Identify which cell holds the provided text, then report its [X, Y] central coordinate. 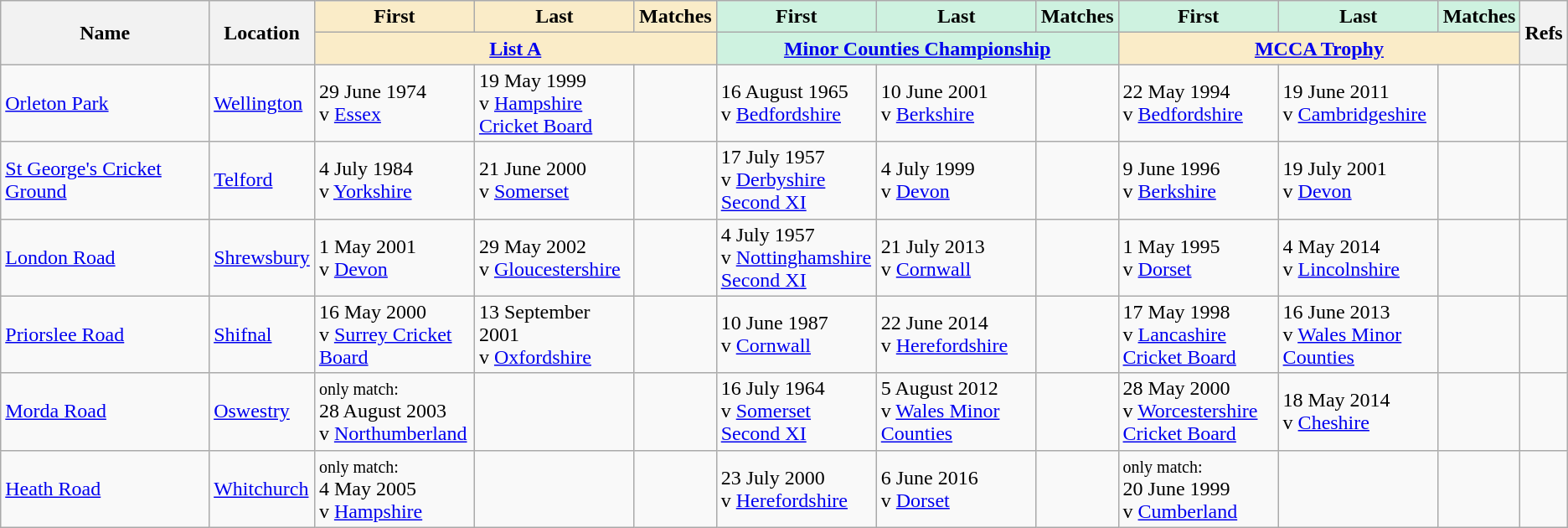
only match:4 May 2005v Hampshire [394, 489]
4 July 1999v Devon [957, 180]
5 August 2012v Wales Minor Counties [957, 412]
Shifnal [262, 334]
Oswestry [262, 412]
St George's Cricket Ground [106, 180]
1 May 2001v Devon [394, 257]
21 June 2000v Somerset [554, 180]
Whitchurch [262, 489]
16 August 1965v Bedfordshire [796, 103]
Location [262, 33]
22 June 2014v Herefordshire [957, 334]
6 June 2016v Dorset [957, 489]
1 May 1995v Dorset [1198, 257]
Name [106, 33]
London Road [106, 257]
only match:20 June 1999v Cumberland [1198, 489]
19 June 2011v Cambridgeshire [1359, 103]
29 May 2002v Gloucestershire [554, 257]
22 May 1994v Bedfordshire [1198, 103]
Minor Counties Championship [917, 49]
10 June 2001v Berkshire [957, 103]
Morda Road [106, 412]
16 July 1964v Somerset Second XI [796, 412]
Heath Road [106, 489]
29 June 1974v Essex [394, 103]
4 May 2014v Lincolnshire [1359, 257]
MCCA Trophy [1319, 49]
18 May 2014v Cheshire [1359, 412]
28 May 2000v Worcestershire Cricket Board [1198, 412]
16 June 2013v Wales Minor Counties [1359, 334]
Telford [262, 180]
Priorslee Road [106, 334]
4 July 1957v Nottinghamshire Second XI [796, 257]
Shrewsbury [262, 257]
19 July 2001v Devon [1359, 180]
23 July 2000v Herefordshire [796, 489]
17 May 1998v Lancashire Cricket Board [1198, 334]
10 June 1987v Cornwall [796, 334]
only match:28 August 2003v Northumberland [394, 412]
Wellington [262, 103]
4 July 1984v Yorkshire [394, 180]
13 September 2001v Oxfordshire [554, 334]
21 July 2013v Cornwall [957, 257]
9 June 1996v Berkshire [1198, 180]
16 May 2000v Surrey Cricket Board [394, 334]
Refs [1544, 33]
Orleton Park [106, 103]
19 May 1999v Hampshire Cricket Board [554, 103]
List A [515, 49]
17 July 1957v Derbyshire Second XI [796, 180]
